Detect which cell encompasses the target text, then output its (X, Y) center coordinate. 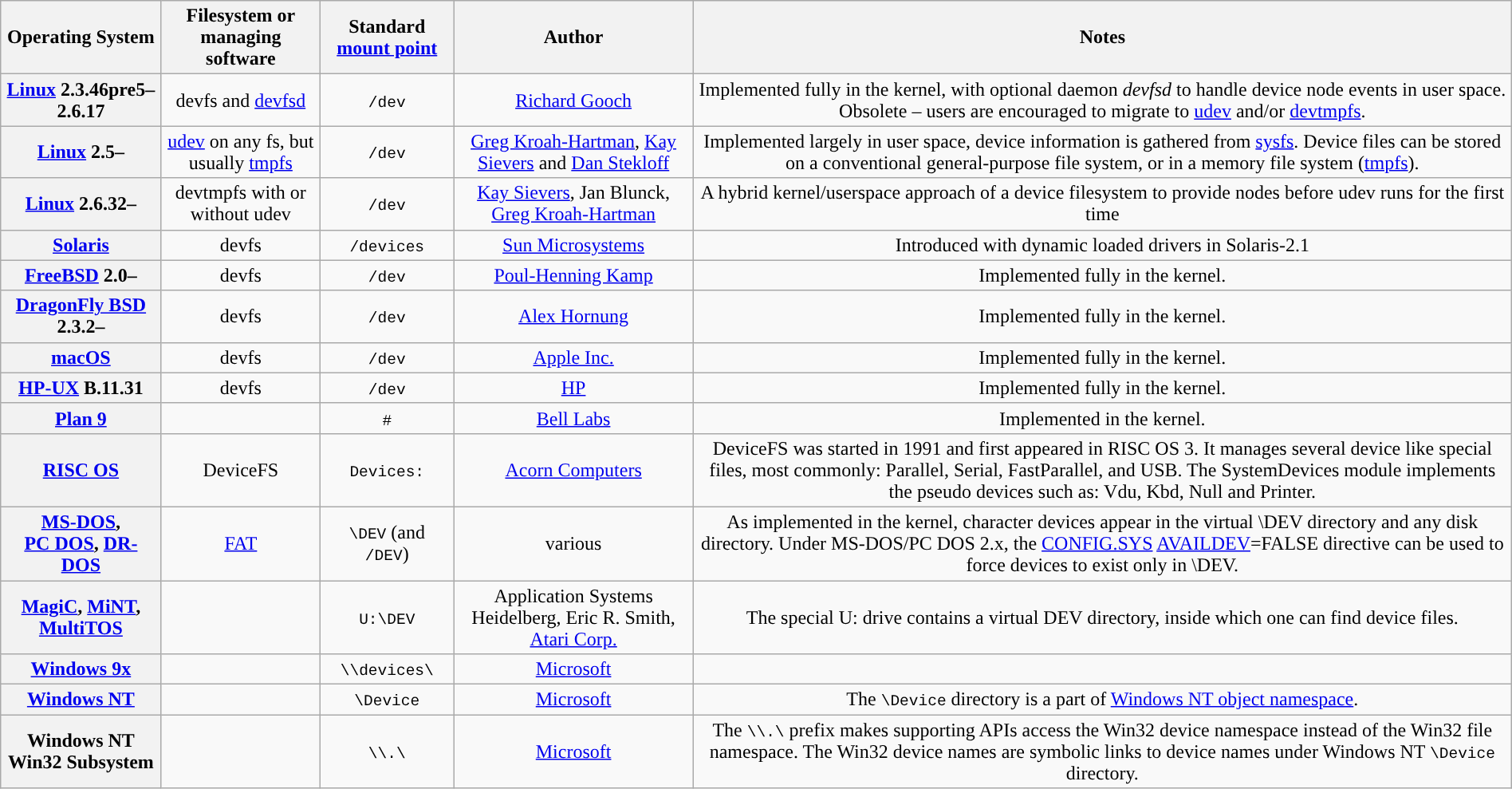
# (388, 418)
\Device (388, 700)
U:\DEV (388, 617)
devtmpfs with or without udev (241, 204)
\DEV (and /DEV) (388, 543)
Devices: (388, 470)
Solaris (81, 245)
Introduced with dynamic loaded drivers in Solaris-2.1 (1102, 245)
Implemented in the kernel. (1102, 418)
A hybrid kernel/userspace approach of a device filesystem to provide nodes before udev runs for the first time (1102, 204)
/devices (388, 245)
Filesystem or managing software (241, 37)
Standard mount point (388, 37)
Windows NT (81, 700)
macOS (81, 357)
devfs and devfsd (241, 101)
RISC OS (81, 470)
Acorn Computers (574, 470)
MagiC, MiNT, MultiTOS (81, 617)
Sun Microsystems (574, 245)
The special U: drive contains a virtual DEV directory, inside which one can find device files. (1102, 617)
Apple Inc. (574, 357)
various (574, 543)
Linux 2.5– (81, 152)
Operating System (81, 37)
DeviceFS (241, 470)
Linux 2.3.46pre5–2.6.17 (81, 101)
\\.\ (388, 752)
FreeBSD 2.0– (81, 275)
Linux 2.6.32– (81, 204)
FAT (241, 543)
Notes (1102, 37)
Windows NT Win32 Subsystem (81, 752)
udev on any fs, but usually tmpfs (241, 152)
Windows 9x (81, 669)
Plan 9 (81, 418)
\\devices\ (388, 669)
HP (574, 388)
DragonFly BSD 2.3.2– (81, 316)
Richard Gooch (574, 101)
Kay Sievers, Jan Blunck, Greg Kroah-Hartman (574, 204)
MS-DOS, PC DOS, DR-DOS (81, 543)
Author (574, 37)
Application Systems Heidelberg, Eric R. Smith, Atari Corp. (574, 617)
Bell Labs (574, 418)
The \Device directory is a part of Windows NT object namespace. (1102, 700)
HP-UX B.11.31 (81, 388)
Alex Hornung (574, 316)
Poul-Henning Kamp (574, 275)
Greg Kroah-Hartman, Kay Sievers and Dan Stekloff (574, 152)
